Capture the cell that displays the provided text and extract its [X, Y] central coordinate. 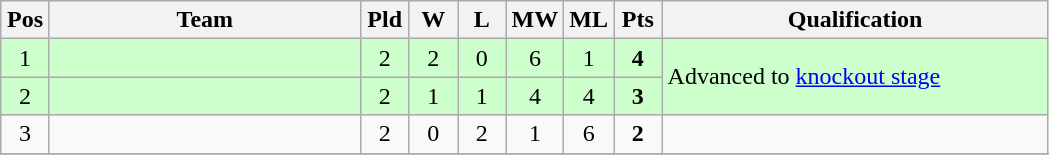
Advanced to knockout stage [855, 77]
Qualification [855, 20]
L [482, 20]
W [434, 20]
Team [204, 20]
Pos [26, 20]
MW [535, 20]
Pld [384, 20]
Pts [638, 20]
ML [589, 20]
